Output the [X, Y] coordinate of the center of the cell containing the given text.  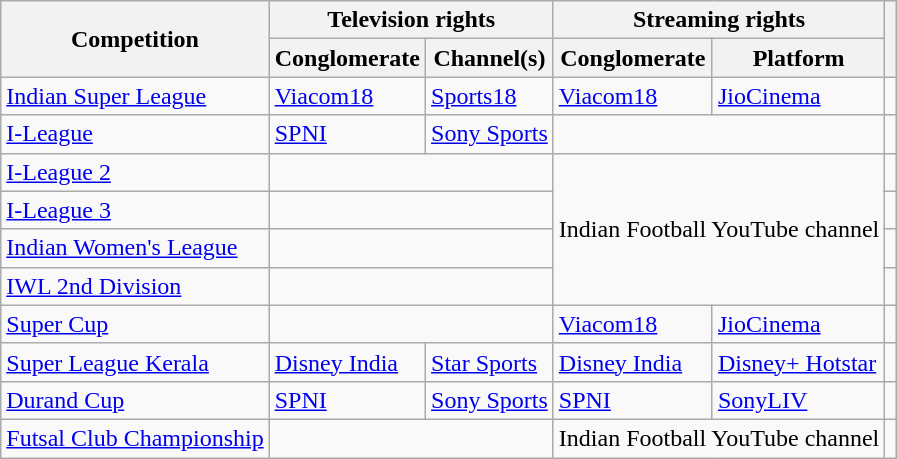
Disney+ Hotstar [798, 362]
IWL 2nd Division [135, 286]
Platform [798, 58]
Indian Super League [135, 96]
I-League 3 [135, 210]
Super League Kerala [135, 362]
I-League [135, 134]
I-League 2 [135, 172]
Competition [135, 39]
Futsal Club Championship [135, 438]
SonyLIV [798, 400]
Channel(s) [490, 58]
Streaming rights [719, 20]
Star Sports [490, 362]
Super Cup [135, 324]
Television rights [411, 20]
Durand Cup [135, 400]
Indian Women's League [135, 248]
Sports18 [490, 96]
